Find where the given text appears and provide that cell's center as [X, Y] coordinate. 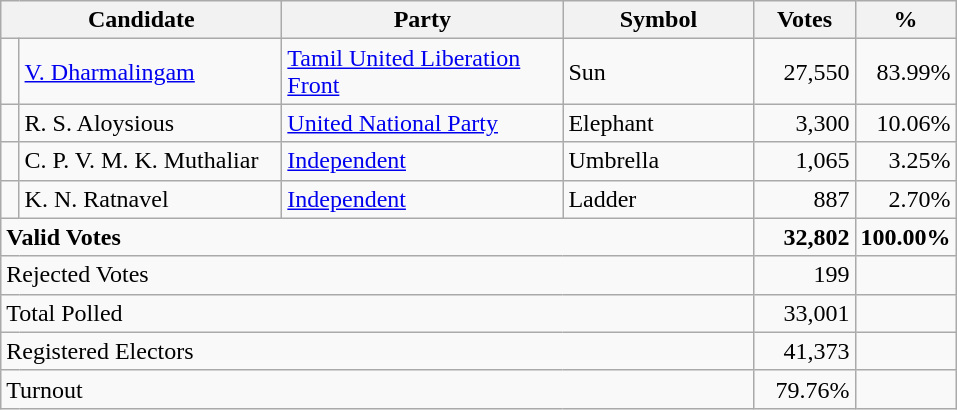
R. S. Aloysious [150, 123]
Elephant [658, 123]
41,373 [804, 351]
3.25% [906, 161]
83.99% [906, 72]
Registered Electors [378, 351]
Party [422, 20]
Turnout [378, 389]
2.70% [906, 199]
Tamil United Liberation Front [422, 72]
Umbrella [658, 161]
1,065 [804, 161]
% [906, 20]
Ladder [658, 199]
27,550 [804, 72]
K. N. Ratnavel [150, 199]
Valid Votes [378, 237]
Rejected Votes [378, 275]
United National Party [422, 123]
10.06% [906, 123]
887 [804, 199]
Total Polled [378, 313]
199 [804, 275]
C. P. V. M. K. Muthaliar [150, 161]
Sun [658, 72]
Candidate [142, 20]
Votes [804, 20]
100.00% [906, 237]
32,802 [804, 237]
3,300 [804, 123]
33,001 [804, 313]
79.76% [804, 389]
V. Dharmalingam [150, 72]
Symbol [658, 20]
